Determine the (x, y) coordinate at the center of the cell enclosing the given text.  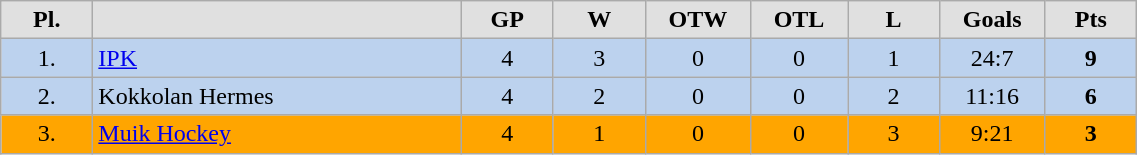
11:16 (992, 96)
24:7 (992, 58)
Goals (992, 20)
GP (507, 20)
OTW (698, 20)
1. (47, 58)
9 (1091, 58)
2. (47, 96)
Muik Hockey (277, 134)
W (599, 20)
IPK (277, 58)
Pts (1091, 20)
9:21 (992, 134)
Pl. (47, 20)
3. (47, 134)
Kokkolan Hermes (277, 96)
L (894, 20)
6 (1091, 96)
OTL (798, 20)
